Scan for the cell matching the given text and deliver its (x, y) coordinate at center. 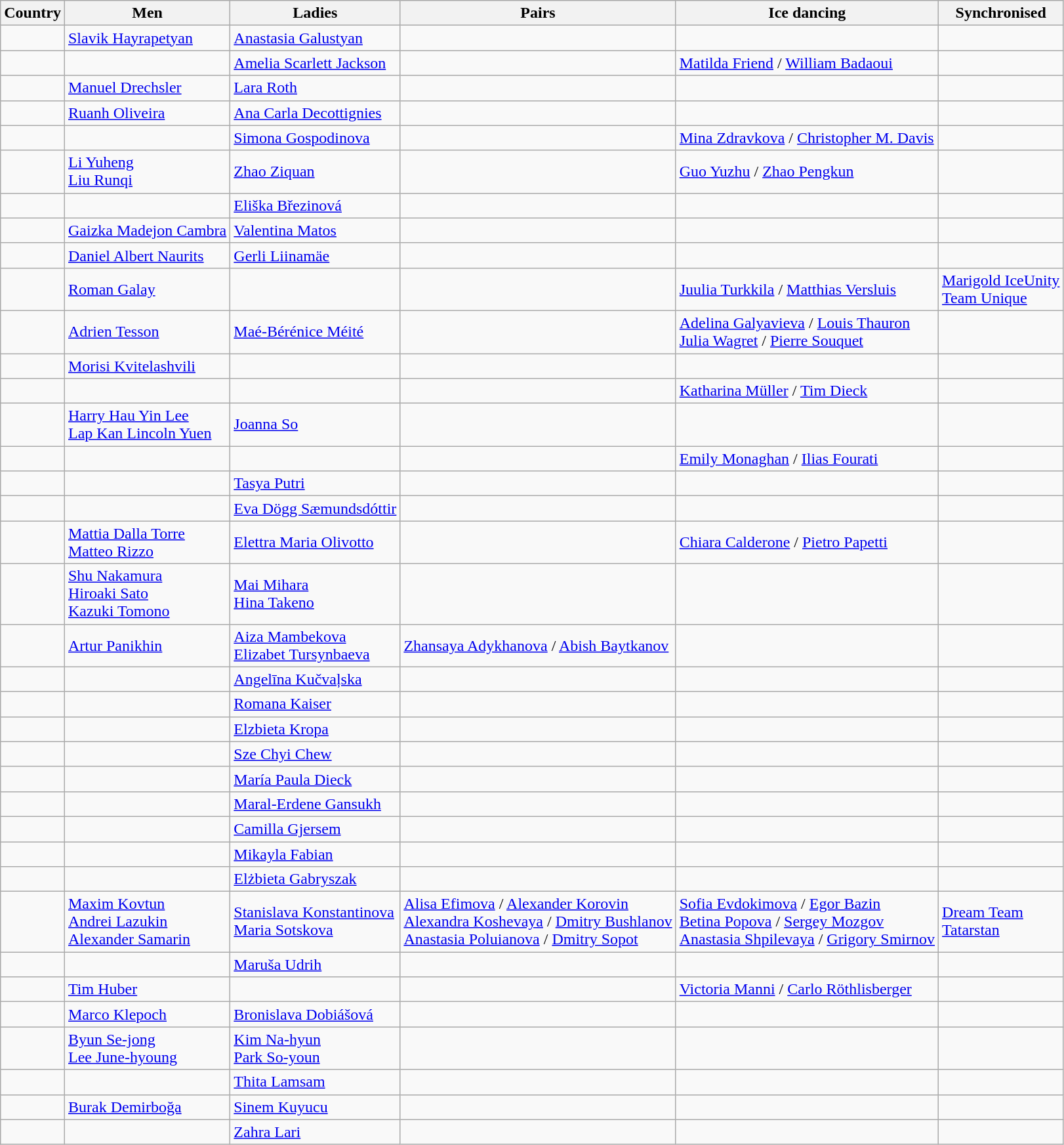
Sinem Kuyucu (315, 1107)
Romana Kaiser (315, 704)
Marco Klepoch (147, 1014)
Maxim Kovtun Andrei Lazukin Alexander Samarin (147, 922)
Camilla Gjersem (315, 829)
Matilda Friend / William Badaoui (807, 63)
Elettra Maria Olivotto (315, 542)
Roman Galay (147, 289)
Adelina Galyavieva / Louis Thauron Julia Wagret / Pierre Souquet (807, 332)
Ana Carla Decottignies (315, 113)
Mina Zdravkova / Christopher M. Davis (807, 138)
Pairs (538, 13)
Lara Roth (315, 88)
Simona Gospodinova (315, 138)
Zhansaya Adykhanova / Abish Baytkanov (538, 646)
Ladies (315, 13)
Katharina Müller / Tim Dieck (807, 391)
Marigold IceUnity Team Unique (1001, 289)
María Paula Dieck (315, 779)
Eliška Březinová (315, 205)
Adrien Tesson (147, 332)
Sofia Evdokimova / Egor Bazin Betina Popova / Sergey Mozgov Anastasia Shpilevaya / Grigory Smirnov (807, 922)
Amelia Scarlett Jackson (315, 63)
Byun Se-jong Lee June-hyoung (147, 1049)
Daniel Albert Naurits (147, 255)
Maé-Bérénice Méité (315, 332)
Gerli Liinamäe (315, 255)
Slavik Hayrapetyan (147, 38)
Gaizka Madejon Cambra (147, 230)
Mattia Dalla Torre Matteo Rizzo (147, 542)
Victoria Manni / Carlo Röthlisberger (807, 989)
Zhao Ziquan (315, 172)
Ruanh Oliveira (147, 113)
Thita Lamsam (315, 1082)
Emily Monaghan / Ilias Fourati (807, 459)
Joanna So (315, 425)
Juulia Turkkila / Matthias Versluis (807, 289)
Elzbieta Kropa (315, 729)
Alisa Efimova / Alexander Korovin Alexandra Koshevaya / Dmitry Bushlanov Anastasia Poluianova / Dmitry Sopot (538, 922)
Tim Huber (147, 989)
Eva Dögg Sæmundsdóttir (315, 509)
Mikayla Fabian (315, 854)
Zahra Lari (315, 1132)
Angelīna Kučvaļska (315, 679)
Harry Hau Yin Lee Lap Kan Lincoln Yuen (147, 425)
Sze Chyi Chew (315, 754)
Guo Yuzhu / Zhao Pengkun (807, 172)
Artur Panikhin (147, 646)
Maruša Udrih (315, 965)
Bronislava Dobiášová (315, 1014)
Stanislava Konstantinova Maria Sotskova (315, 922)
Tasya Putri (315, 484)
Valentina Matos (315, 230)
Mai Mihara Hina Takeno (315, 594)
Dream Team Tatarstan (1001, 922)
Country (33, 13)
Aiza Mambekova Elizabet Tursynbaeva (315, 646)
Shu Nakamura Hiroaki Sato Kazuki Tomono (147, 594)
Anastasia Galustyan (315, 38)
Morisi Kvitelashvili (147, 365)
Manuel Drechsler (147, 88)
Burak Demirboğa (147, 1107)
Maral-Erdene Gansukh (315, 804)
Chiara Calderone / Pietro Papetti (807, 542)
Li Yuheng Liu Runqi (147, 172)
Elżbieta Gabryszak (315, 879)
Men (147, 13)
Ice dancing (807, 13)
Synchronised (1001, 13)
Kim Na-hyun Park So-youn (315, 1049)
